Return (x, y) of the center of cell containing provided text 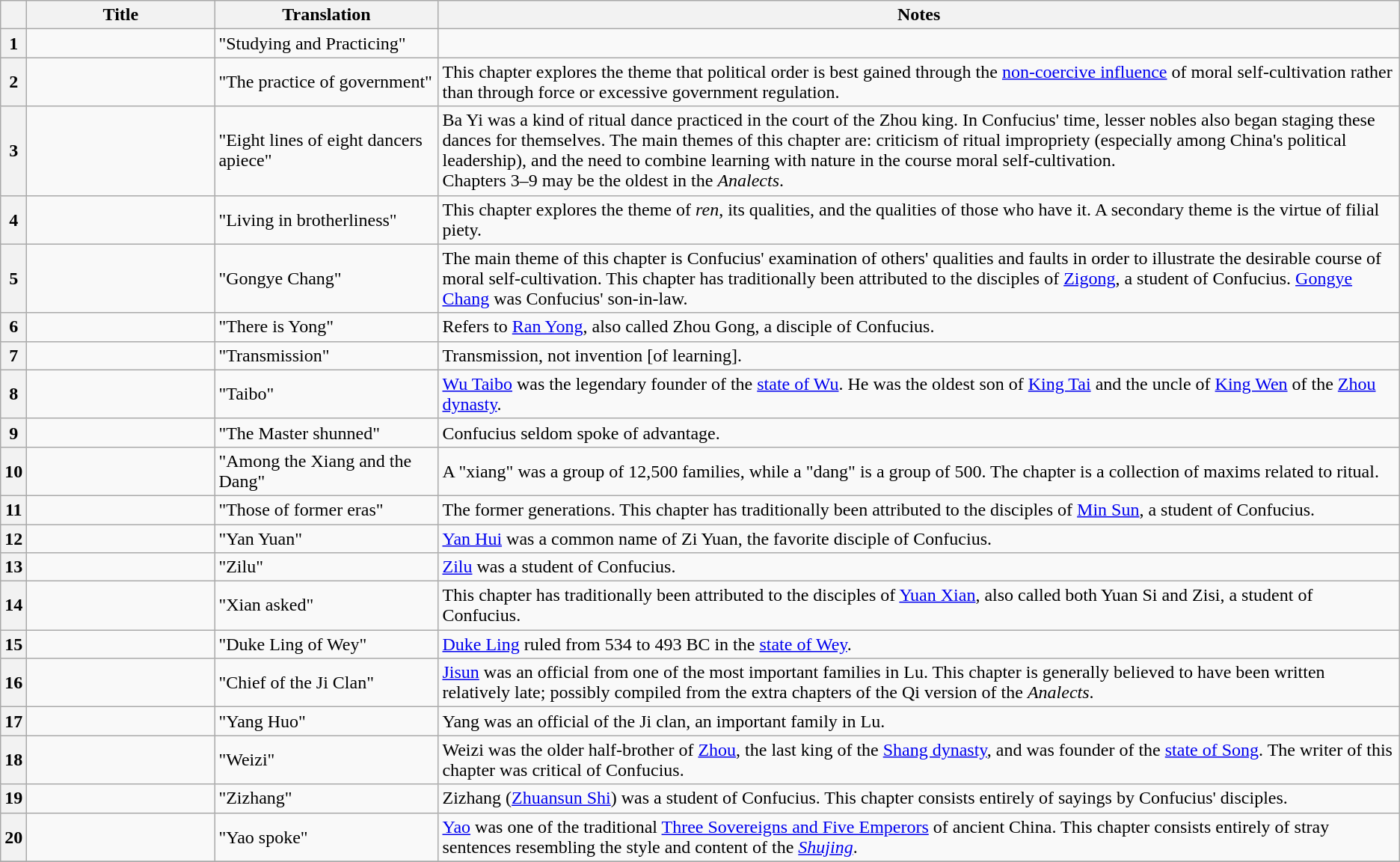
Title (121, 15)
Duke Ling ruled from 534 to 493 BC in the state of Wey. (918, 644)
"The practice of government" (326, 82)
"Weizi" (326, 760)
"Yao spoke" (326, 837)
10 (13, 471)
"Those of former eras" (326, 510)
8 (13, 394)
"There is Yong" (326, 327)
17 (13, 721)
"Taibo" (326, 394)
2 (13, 82)
"Zizhang" (326, 798)
"Chief of the Ji Clan" (326, 682)
16 (13, 682)
"Among the Xiang and the Dang" (326, 471)
15 (13, 644)
Confucius seldom spoke of advantage. (918, 432)
Zizhang (Zhuansun Shi) was a student of Confucius. This chapter consists entirely of sayings by Confucius' disciples. (918, 798)
"The Master shunned" (326, 432)
18 (13, 760)
A "xiang" was a group of 12,500 families, while a "dang" is a group of 500. The chapter is a collection of maxims related to ritual. (918, 471)
5 (13, 278)
Wu Taibo was the legendary founder of the state of Wu. He was the oldest son of King Tai and the uncle of King Wen of the Zhou dynasty. (918, 394)
Yang was an official of the Ji clan, an important family in Lu. (918, 721)
"Eight lines of eight dancers apiece" (326, 151)
20 (13, 837)
This chapter has traditionally been attributed to the disciples of Yuan Xian, also called both Yuan Si and Zisi, a student of Confucius. (918, 606)
9 (13, 432)
"Studying and Practicing" (326, 43)
"Xian asked" (326, 606)
6 (13, 327)
"Yan Yuan" (326, 538)
Refers to Ran Yong, also called Zhou Gong, a disciple of Confucius. (918, 327)
"Zilu" (326, 567)
"Yang Huo" (326, 721)
Notes (918, 15)
"Transmission" (326, 355)
Transmission, not invention [of learning]. (918, 355)
The former generations. This chapter has traditionally been attributed to the disciples of Min Sun, a student of Confucius. (918, 510)
"Living in brotherliness" (326, 220)
Zilu was a student of Confucius. (918, 567)
Yan Hui was a common name of Zi Yuan, the favorite disciple of Confucius. (918, 538)
7 (13, 355)
11 (13, 510)
3 (13, 151)
"Gongye Chang" (326, 278)
4 (13, 220)
12 (13, 538)
1 (13, 43)
14 (13, 606)
13 (13, 567)
"Duke Ling of Wey" (326, 644)
Translation (326, 15)
This chapter explores the theme of ren, its qualities, and the qualities of those who have it. A secondary theme is the virtue of filial piety. (918, 220)
19 (13, 798)
